Return the [x, y] coordinate for the center point of the cell that contains the specified text.  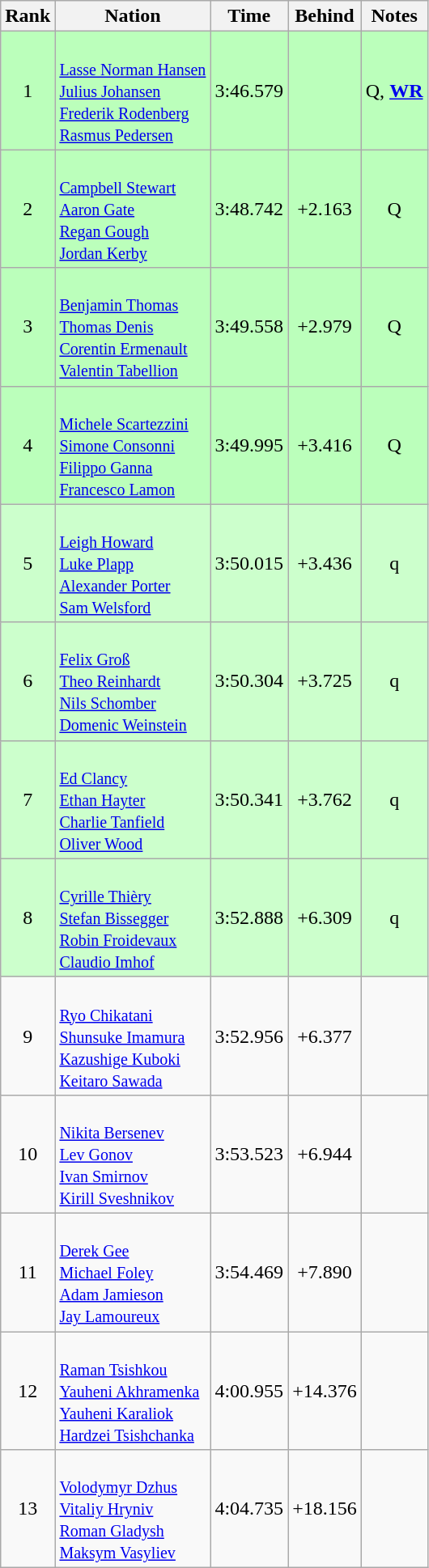
7 [28, 799]
3:52.888 [249, 917]
5 [28, 563]
10 [28, 1154]
+6.309 [325, 917]
3:49.558 [249, 327]
8 [28, 917]
+3.436 [325, 563]
Michele ScartezziniSimone ConsonniFilippo GannaFrancesco Lamon [133, 445]
2 [28, 209]
4:04.735 [249, 1509]
3:50.341 [249, 799]
+18.156 [325, 1509]
3 [28, 327]
+14.376 [325, 1391]
3:52.956 [249, 1036]
Benjamin ThomasThomas DenisCorentin ErmenaultValentin Tabellion [133, 327]
Raman TsishkouYauheni AkhramenkaYauheni KaraliokHardzei Tsishchanka [133, 1391]
+2.979 [325, 327]
Rank [28, 16]
Ed ClancyEthan HayterCharlie TanfieldOliver Wood [133, 799]
Campbell StewartAaron GateRegan GoughJordan Kerby [133, 209]
3:49.995 [249, 445]
Q, WR [394, 91]
Ryo ChikataniShunsuke ImamuraKazushige KubokiKeitaro Sawada [133, 1036]
+3.762 [325, 799]
3:54.469 [249, 1272]
11 [28, 1272]
12 [28, 1391]
Nation [133, 16]
+3.416 [325, 445]
+3.725 [325, 681]
13 [28, 1509]
Felix GroßTheo ReinhardtNils SchomberDomenic Weinstein [133, 681]
4:00.955 [249, 1391]
1 [28, 91]
Nikita BersenevLev GonovIvan SmirnovKirill Sveshnikov [133, 1154]
+6.377 [325, 1036]
Notes [394, 16]
9 [28, 1036]
+2.163 [325, 209]
+7.890 [325, 1272]
Cyrille ThièryStefan BisseggerRobin FroidevauxClaudio Imhof [133, 917]
+6.944 [325, 1154]
Volodymyr DzhusVitaliy HrynivRoman GladyshMaksym Vasyliev [133, 1509]
3:50.015 [249, 563]
3:48.742 [249, 209]
3:50.304 [249, 681]
Time [249, 16]
Leigh HowardLuke PlappAlexander PorterSam Welsford [133, 563]
Behind [325, 16]
6 [28, 681]
Derek GeeMichael FoleyAdam JamiesonJay Lamoureux [133, 1272]
Lasse Norman HansenJulius JohansenFrederik RodenbergRasmus Pedersen [133, 91]
3:53.523 [249, 1154]
4 [28, 445]
3:46.579 [249, 91]
